Locate the cell with the specified text and output its [X, Y] center coordinate. 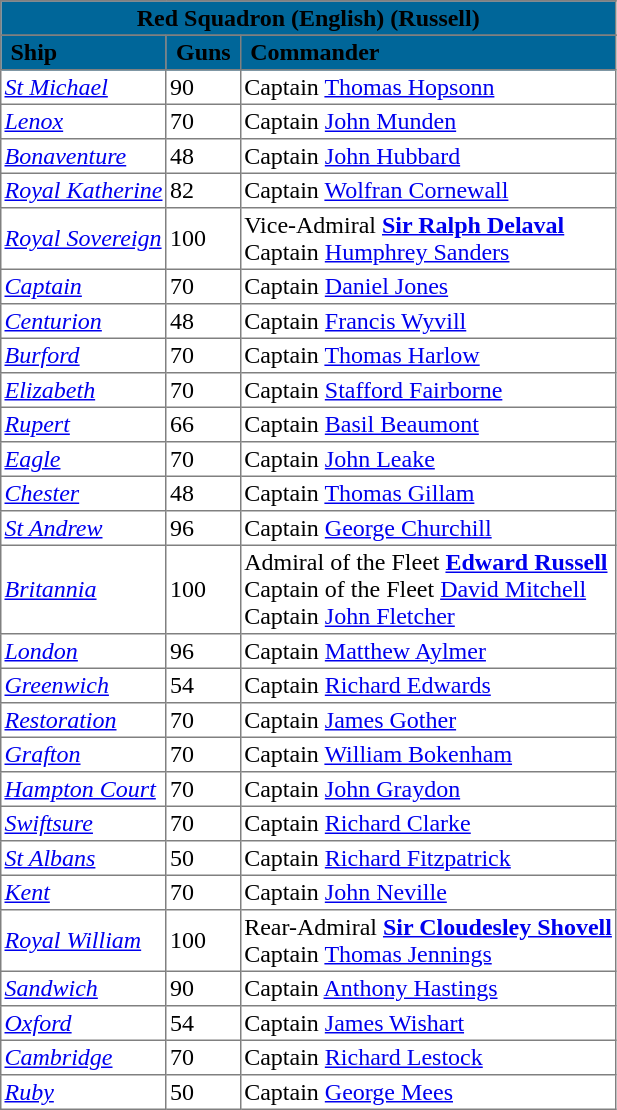
Lenox [84, 121]
Royal William [84, 941]
Hampton Court [84, 789]
Captain James Gother [428, 720]
Commander [428, 52]
Oxford [84, 1023]
Captain Richard Edwards [428, 685]
Captain James Wishart [428, 1023]
Captain Wolfran Cornewall [428, 190]
Greenwich [84, 685]
Admiral of the Fleet Edward RussellCaptain of the Fleet David MitchellCaptain John Fletcher [428, 589]
Elizabeth [84, 390]
Captain Basil Beaumont [428, 424]
St Albans [84, 858]
Captain Richard Lestock [428, 1057]
Captain [84, 286]
Rear-Admiral Sir Cloudesley ShovellCaptain Thomas Jennings [428, 941]
Captain Thomas Harlow [428, 355]
Centurion [84, 321]
Captain Richard Fitzpatrick [428, 858]
Captain Daniel Jones [428, 286]
Rupert [84, 424]
Captain John Munden [428, 121]
Captain John Graydon [428, 789]
Sandwich [84, 988]
Captain George Churchill [428, 528]
Ship [84, 52]
London [84, 651]
Captain John Neville [428, 892]
St Andrew [84, 528]
Royal Sovereign [84, 239]
Swiftsure [84, 823]
Vice-Admiral Sir Ralph DelavalCaptain Humphrey Sanders [428, 239]
Captain Thomas Hopsonn [428, 87]
Captain John Hubbard [428, 156]
Captain John Leake [428, 459]
Captain William Bokenham [428, 754]
Restoration [84, 720]
Burford [84, 355]
Captain Francis Wyvill [428, 321]
Captain Matthew Aylmer [428, 651]
Kent [84, 892]
Red Squadron (English) (Russell) [308, 18]
Captain Anthony Hastings [428, 988]
Eagle [84, 459]
Chester [84, 493]
82 [203, 190]
Ruby [84, 1092]
Captain Stafford Fairborne [428, 390]
Britannia [84, 589]
Guns [203, 52]
Captain George Mees [428, 1092]
Captain Thomas Gillam [428, 493]
Bonaventure [84, 156]
66 [203, 424]
Cambridge [84, 1057]
Grafton [84, 754]
Royal Katherine [84, 190]
St Michael [84, 87]
Captain Richard Clarke [428, 823]
